Scan for the cell matching the given text and deliver its [X, Y] coordinate at center. 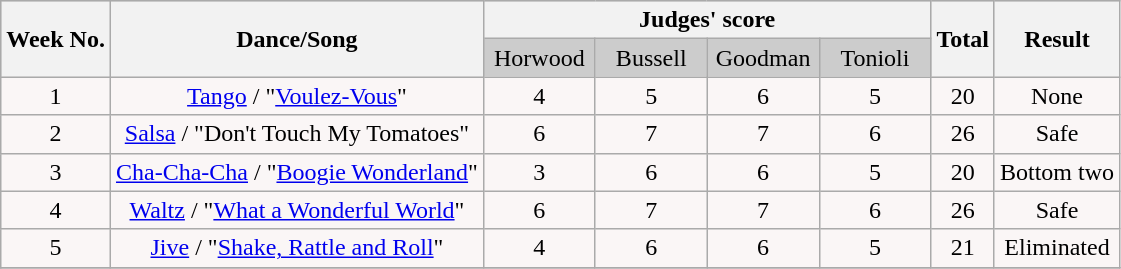
Judges' score [706, 20]
Cha-Cha-Cha / "Boogie Wonderland" [296, 172]
2 [56, 134]
Horwood [539, 58]
None [1056, 96]
Tango / "Voulez-Vous" [296, 96]
Total [963, 39]
Result [1056, 39]
Tonioli [875, 58]
Waltz / "What a Wonderful World" [296, 210]
Bussell [651, 58]
Eliminated [1056, 248]
Jive / "Shake, Rattle and Roll" [296, 248]
Salsa / "Don't Touch My Tomatoes" [296, 134]
21 [963, 248]
Goodman [763, 58]
Bottom two [1056, 172]
Dance/Song [296, 39]
1 [56, 96]
Week No. [56, 39]
